Capture the cell that displays the provided text and extract its (X, Y) central coordinate. 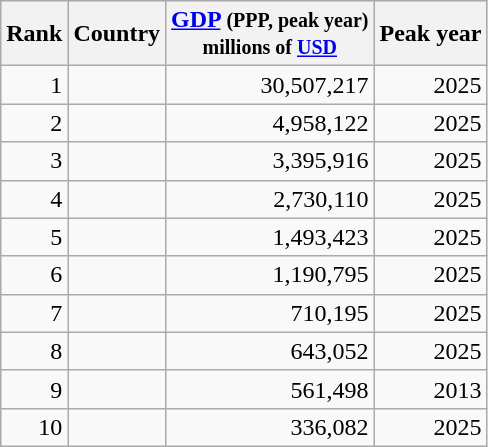
Country (117, 34)
7 (34, 313)
1,190,795 (270, 275)
10 (34, 427)
30,507,217 (270, 85)
9 (34, 389)
Rank (34, 34)
643,052 (270, 351)
GDP (PPP, peak year)millions of USD (270, 34)
3,395,916 (270, 161)
4,958,122 (270, 123)
2013 (430, 389)
3 (34, 161)
8 (34, 351)
6 (34, 275)
5 (34, 237)
336,082 (270, 427)
4 (34, 199)
710,195 (270, 313)
1,493,423 (270, 237)
561,498 (270, 389)
2,730,110 (270, 199)
Peak year (430, 34)
1 (34, 85)
2 (34, 123)
